Identify which cell holds the provided text, then report its [x, y] central coordinate. 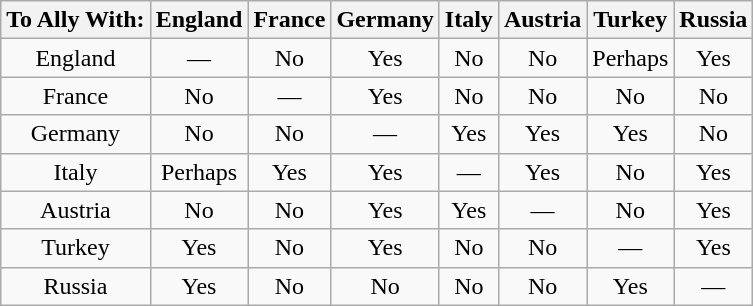
To Ally With: [76, 20]
